Capture the cell that displays the provided text and extract its [X, Y] central coordinate. 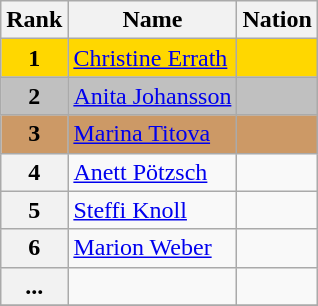
4 [34, 172]
5 [34, 210]
2 [34, 96]
6 [34, 248]
Christine Errath [152, 58]
Marina Titova [152, 134]
Nation [277, 20]
Steffi Knoll [152, 210]
Anett Pötzsch [152, 172]
Anita Johansson [152, 96]
3 [34, 134]
1 [34, 58]
Rank [34, 20]
Marion Weber [152, 248]
... [34, 286]
Name [152, 20]
